For the text-containing cell, return its midpoint in [x, y] coordinate format. 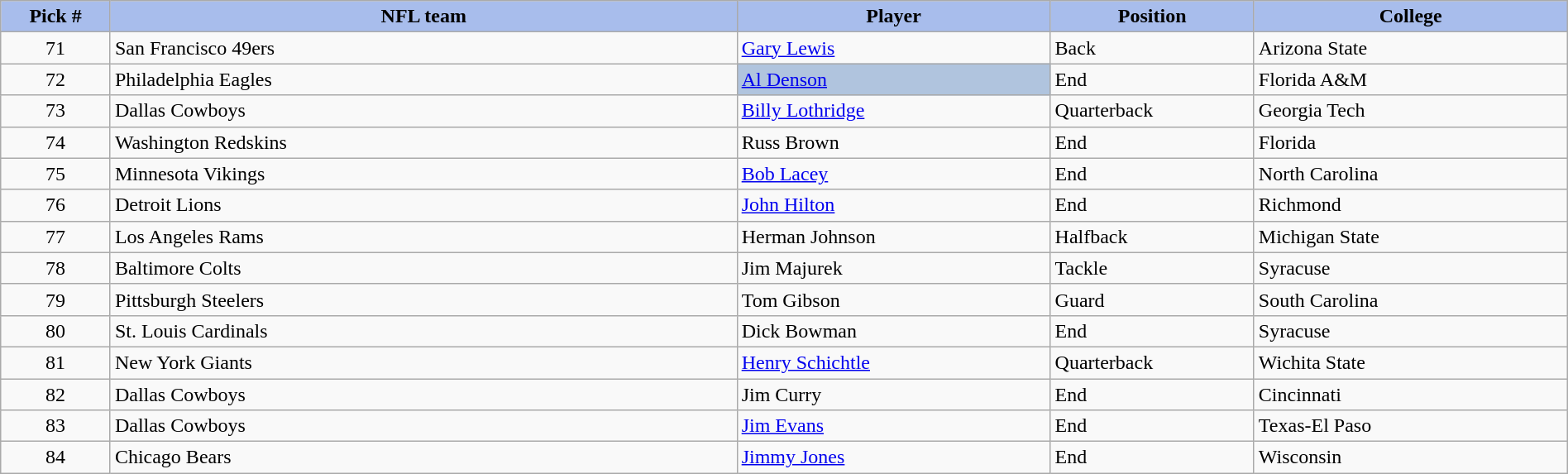
Richmond [1411, 205]
Tackle [1152, 268]
Herman Johnson [893, 237]
Florida [1411, 142]
Arizona State [1411, 48]
80 [56, 331]
Washington Redskins [423, 142]
Cincinnati [1411, 395]
Dick Bowman [893, 331]
78 [56, 268]
Player [893, 17]
San Francisco 49ers [423, 48]
Wisconsin [1411, 457]
77 [56, 237]
Georgia Tech [1411, 111]
Jim Curry [893, 395]
Jim Evans [893, 426]
South Carolina [1411, 299]
Gary Lewis [893, 48]
Tom Gibson [893, 299]
Detroit Lions [423, 205]
Baltimore Colts [423, 268]
Pittsburgh Steelers [423, 299]
74 [56, 142]
84 [56, 457]
Bob Lacey [893, 174]
Russ Brown [893, 142]
Los Angeles Rams [423, 237]
NFL team [423, 17]
Michigan State [1411, 237]
76 [56, 205]
82 [56, 395]
72 [56, 79]
Chicago Bears [423, 457]
79 [56, 299]
71 [56, 48]
New York Giants [423, 362]
Pick # [56, 17]
Wichita State [1411, 362]
John Hilton [893, 205]
North Carolina [1411, 174]
73 [56, 111]
Florida A&M [1411, 79]
Guard [1152, 299]
Billy Lothridge [893, 111]
Back [1152, 48]
81 [56, 362]
75 [56, 174]
Minnesota Vikings [423, 174]
Jimmy Jones [893, 457]
Position [1152, 17]
College [1411, 17]
83 [56, 426]
Henry Schichtle [893, 362]
Al Denson [893, 79]
Philadelphia Eagles [423, 79]
Jim Majurek [893, 268]
St. Louis Cardinals [423, 331]
Halfback [1152, 237]
Texas-El Paso [1411, 426]
